Return the [X, Y] coordinate for the center point of the cell that contains the specified text.  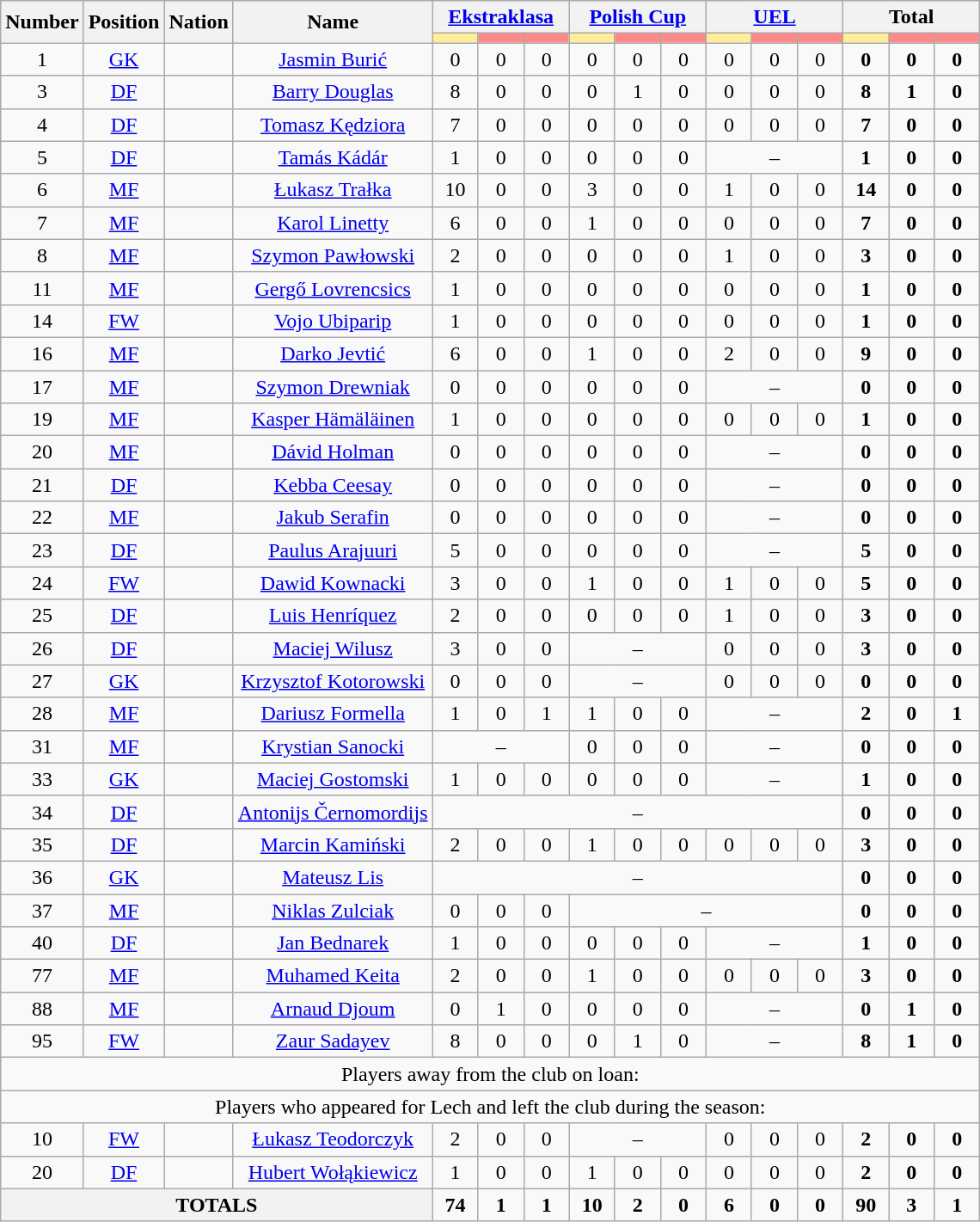
Tamás Kádár [333, 157]
Arnaud Djoum [333, 1009]
95 [42, 1041]
Jan Bednarek [333, 943]
Darko Jevtić [333, 353]
Muhamed Keita [333, 976]
22 [42, 518]
Jasmin Burić [333, 59]
Ekstraklasa [500, 17]
23 [42, 550]
Szymon Pawłowski [333, 255]
Vojo Ubiparip [333, 321]
Barry Douglas [333, 92]
Kebba Ceesay [333, 485]
26 [42, 648]
36 [42, 877]
40 [42, 943]
4 [42, 125]
Players away from the club on loan: [490, 1074]
Maciej Wilusz [333, 648]
Krystian Sanocki [333, 746]
Polish Cup [638, 17]
Maciej Gostomski [333, 779]
Zaur Sadayev [333, 1041]
TOTALS [217, 1205]
Name [333, 22]
Luis Henríquez [333, 616]
28 [42, 714]
21 [42, 485]
34 [42, 812]
35 [42, 844]
Jakub Serafin [333, 518]
Mateusz Lis [333, 877]
Krzysztof Kotorowski [333, 681]
Marcin Kamiński [333, 844]
Tomasz Kędziora [333, 125]
Dawid Kownacki [333, 583]
24 [42, 583]
33 [42, 779]
27 [42, 681]
Dávid Holman [333, 452]
77 [42, 976]
19 [42, 420]
Paulus Arajuuri [333, 550]
90 [867, 1205]
Łukasz Teodorczyk [333, 1139]
31 [42, 746]
9 [867, 353]
37 [42, 911]
Antonijs Černomordijs [333, 812]
16 [42, 353]
11 [42, 288]
Kasper Hämäläinen [333, 420]
Number [42, 22]
Hubert Wołąkiewicz [333, 1172]
74 [456, 1205]
88 [42, 1009]
Karol Linetty [333, 223]
25 [42, 616]
Total [911, 17]
Łukasz Trałka [333, 190]
Szymon Drewniak [333, 386]
Niklas Zulciak [333, 911]
Gergő Lovrencsics [333, 288]
Players who appeared for Lech and left the club during the season: [490, 1107]
17 [42, 386]
Nation [199, 22]
UEL [774, 17]
Dariusz Formella [333, 714]
Position [124, 22]
